Search for the cell housing the specified text and yield its (X, Y) center coordinate. 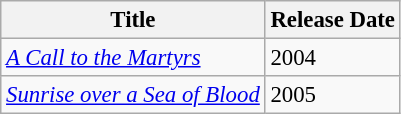
Sunrise over a Sea of Blood (133, 95)
Title (133, 20)
A Call to the Martyrs (133, 58)
Release Date (332, 20)
2004 (332, 58)
2005 (332, 95)
